Locate the cell with the specified text and output its (x, y) center coordinate. 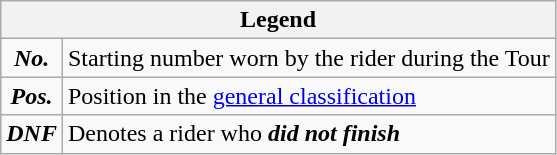
No. (32, 58)
Pos. (32, 96)
Position in the general classification (308, 96)
Legend (278, 20)
Denotes a rider who did not finish (308, 134)
DNF (32, 134)
Starting number worn by the rider during the Tour (308, 58)
